Pinpoint the cell where the given text exists, returning its (x, y) midpoint coordinate. 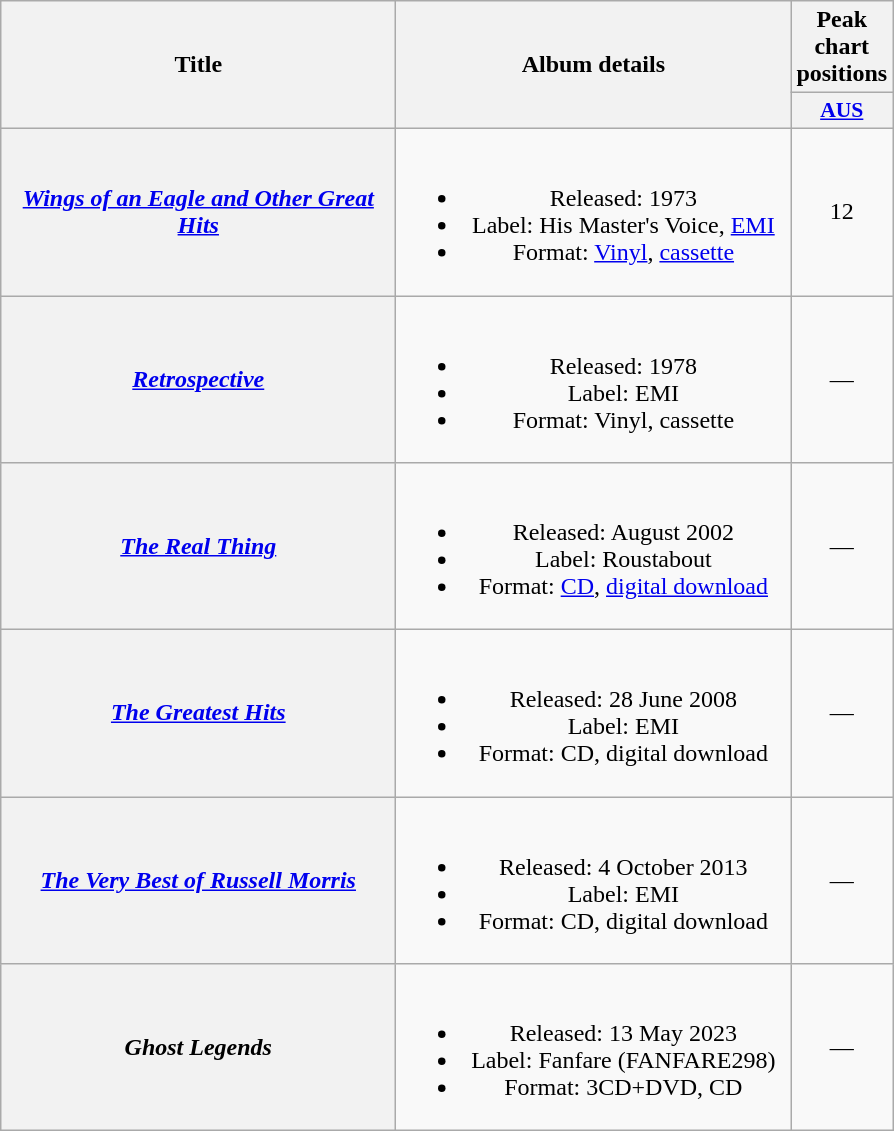
Released: 13 May 2023Label: Fanfare (FANFARE298)Format: 3CD+DVD, CD (594, 1048)
Retrospective (198, 380)
Ghost Legends (198, 1048)
Released: 4 October 2013Label: EMIFormat: CD, digital download (594, 880)
AUS (842, 111)
The Greatest Hits (198, 714)
The Real Thing (198, 546)
Peak chart positions (842, 47)
Released: 1973Label: His Master's Voice, EMIFormat: Vinyl, cassette (594, 212)
Released: 1978Label: EMIFormat: Vinyl, cassette (594, 380)
Album details (594, 65)
Title (198, 65)
Wings of an Eagle and Other Great Hits (198, 212)
Released: August 2002Label: RoustaboutFormat: CD, digital download (594, 546)
Released: 28 June 2008Label: EMIFormat: CD, digital download (594, 714)
12 (842, 212)
The Very Best of Russell Morris (198, 880)
